From the cell containing the given text, extract its center point as [x, y] coordinate. 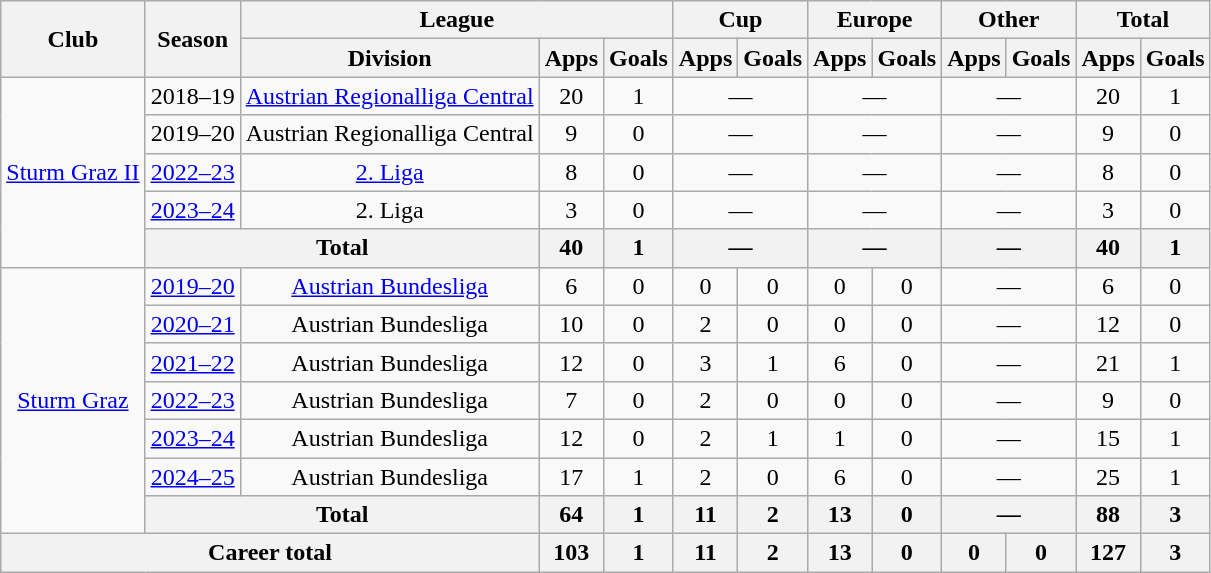
2020–21 [192, 324]
Europe [875, 20]
103 [571, 553]
15 [1108, 438]
127 [1108, 553]
17 [571, 477]
Sturm Graz II [73, 172]
7 [571, 400]
2018–19 [192, 96]
Other [1009, 20]
League [456, 20]
Career total [270, 553]
Sturm Graz [73, 400]
88 [1108, 515]
64 [571, 515]
Cup [740, 20]
10 [571, 324]
2024–25 [192, 477]
2021–22 [192, 362]
Division [390, 58]
21 [1108, 362]
Season [192, 39]
Club [73, 39]
25 [1108, 477]
